Search for the cell housing the specified text and yield its [X, Y] center coordinate. 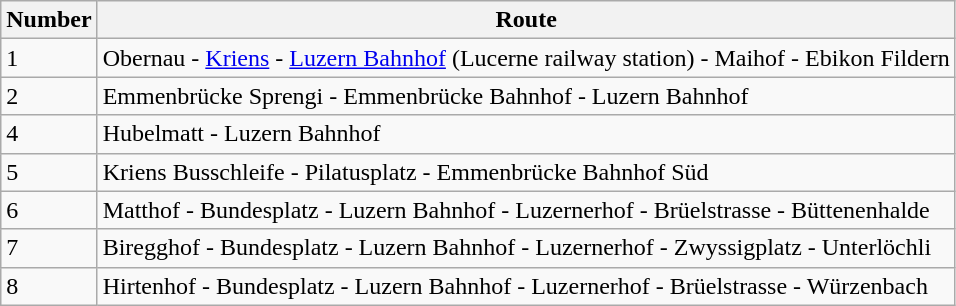
Hirtenhof - Bundesplatz - Luzern Bahnhof - Luzernerhof - Brüelstrasse - Würzenbach [526, 286]
Number [49, 20]
8 [49, 286]
Hubelmatt - Luzern Bahnhof [526, 134]
Kriens Busschleife - Pilatusplatz - Emmenbrücke Bahnhof Süd [526, 172]
Route [526, 20]
2 [49, 96]
Biregghof - Bundesplatz - Luzern Bahnhof - Luzernerhof - Zwyssigplatz - Unterlöchli [526, 248]
Obernau - Kriens - Luzern Bahnhof (Lucerne railway station) - Maihof - Ebikon Fildern [526, 58]
Matthof - Bundesplatz - Luzern Bahnhof - Luzernerhof - Brüelstrasse - Büttenenhalde [526, 210]
Emmenbrücke Sprengi - Emmenbrücke Bahnhof - Luzern Bahnhof [526, 96]
6 [49, 210]
4 [49, 134]
5 [49, 172]
7 [49, 248]
1 [49, 58]
